Identify which cell holds the provided text, then report its [X, Y] central coordinate. 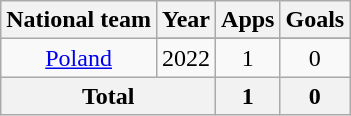
Poland [79, 58]
National team [79, 20]
Goals [315, 20]
Total [108, 96]
Apps [248, 20]
Year [186, 20]
2022 [186, 58]
